Identify which cell holds the provided text, then report its (X, Y) central coordinate. 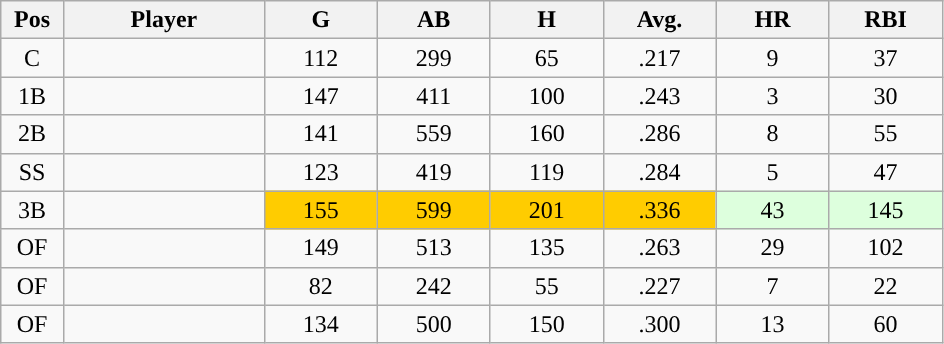
112 (320, 58)
47 (886, 172)
82 (320, 286)
22 (886, 286)
299 (434, 58)
149 (320, 248)
.336 (660, 210)
145 (886, 210)
155 (320, 210)
1B (32, 96)
Avg. (660, 20)
5 (772, 172)
150 (546, 324)
C (32, 58)
2B (32, 134)
AB (434, 20)
123 (320, 172)
30 (886, 96)
.263 (660, 248)
65 (546, 58)
13 (772, 324)
411 (434, 96)
7 (772, 286)
.286 (660, 134)
119 (546, 172)
.243 (660, 96)
242 (434, 286)
43 (772, 210)
513 (434, 248)
599 (434, 210)
102 (886, 248)
141 (320, 134)
3B (32, 210)
500 (434, 324)
G (320, 20)
60 (886, 324)
Pos (32, 20)
100 (546, 96)
.284 (660, 172)
HR (772, 20)
8 (772, 134)
.217 (660, 58)
9 (772, 58)
559 (434, 134)
H (546, 20)
.227 (660, 286)
3 (772, 96)
147 (320, 96)
135 (546, 248)
29 (772, 248)
201 (546, 210)
160 (546, 134)
37 (886, 58)
Player (164, 20)
.300 (660, 324)
134 (320, 324)
SS (32, 172)
RBI (886, 20)
419 (434, 172)
